Identify which cell holds the provided text, then report its (X, Y) central coordinate. 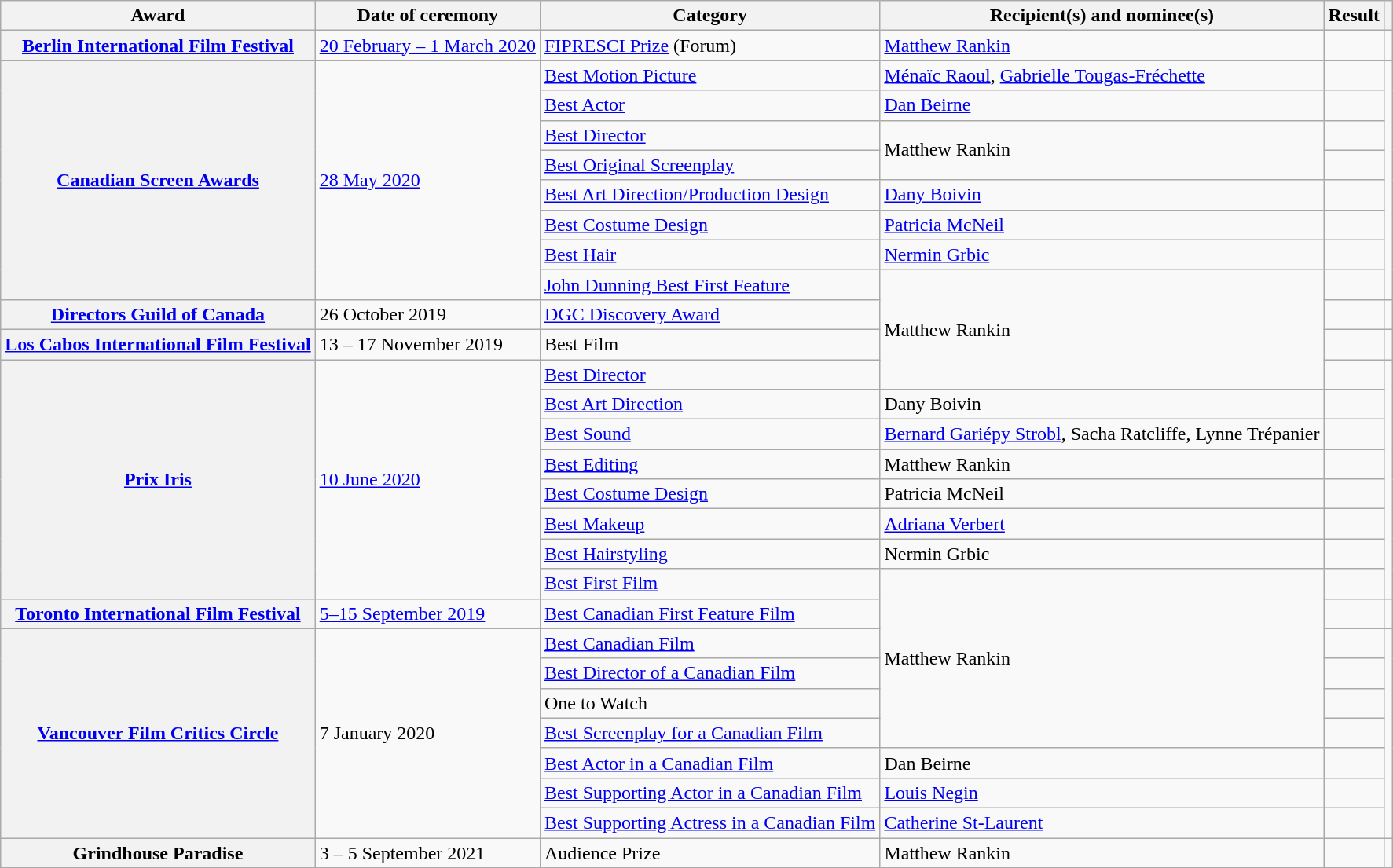
13 – 17 November 2019 (427, 344)
Best Actor in a Canadian Film (709, 763)
Toronto International Film Festival (158, 613)
FIPRESCI Prize (Forum) (709, 46)
Ménaïc Raoul, Gabrielle Tougas-Fréchette (1102, 75)
Best Original Screenplay (709, 165)
Berlin International Film Festival (158, 46)
Vancouver Film Critics Circle (158, 733)
Best Canadian First Feature Film (709, 613)
Best Hairstyling (709, 554)
Best Supporting Actor in a Canadian Film (709, 793)
Canadian Screen Awards (158, 180)
Best Film (709, 344)
28 May 2020 (427, 180)
7 January 2020 (427, 733)
Best Art Direction/Production Design (709, 195)
Louis Negin (1102, 793)
10 June 2020 (427, 479)
Catherine St-Laurent (1102, 822)
Directors Guild of Canada (158, 314)
Bernard Gariépy Strobl, Sacha Ratcliffe, Lynne Trépanier (1102, 434)
5–15 September 2019 (427, 613)
Prix Iris (158, 479)
Award (158, 16)
Date of ceremony (427, 16)
26 October 2019 (427, 314)
Best Actor (709, 105)
Best Sound (709, 434)
Best Screenplay for a Canadian Film (709, 733)
Best Editing (709, 464)
Adriana Verbert (1102, 524)
3 – 5 September 2021 (427, 852)
Recipient(s) and nominee(s) (1102, 16)
One to Watch (709, 703)
Best Director of a Canadian Film (709, 673)
Audience Prize (709, 852)
Result (1354, 16)
Best Art Direction (709, 405)
Best Makeup (709, 524)
Best Supporting Actress in a Canadian Film (709, 822)
Los Cabos International Film Festival (158, 344)
Category (709, 16)
Best Canadian Film (709, 643)
20 February – 1 March 2020 (427, 46)
Best Motion Picture (709, 75)
Best First Film (709, 584)
Best Hair (709, 255)
John Dunning Best First Feature (709, 284)
Grindhouse Paradise (158, 852)
DGC Discovery Award (709, 314)
